Provide the [X, Y] coordinate of the cell's center where the given text is located.  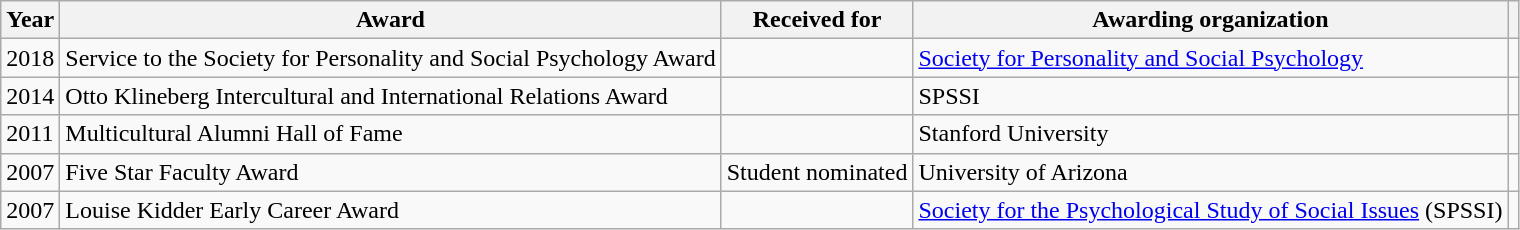
2018 [30, 58]
Received for [817, 20]
Society for Personality and Social Psychology [1210, 58]
Multicultural Alumni Hall of Fame [390, 134]
Otto Klineberg Intercultural and International Relations Award [390, 96]
2011 [30, 134]
Year [30, 20]
Society for the Psychological Study of Social Issues (SPSSI) [1210, 210]
Five Star Faculty Award [390, 172]
2014 [30, 96]
Louise Kidder Early Career Award [390, 210]
Award [390, 20]
Student nominated [817, 172]
Service to the Society for Personality and Social Psychology Award [390, 58]
Awarding organization [1210, 20]
Stanford University [1210, 134]
University of Arizona [1210, 172]
SPSSI [1210, 96]
